Extract the (X, Y) coordinate from the center of the cell holding the provided text.  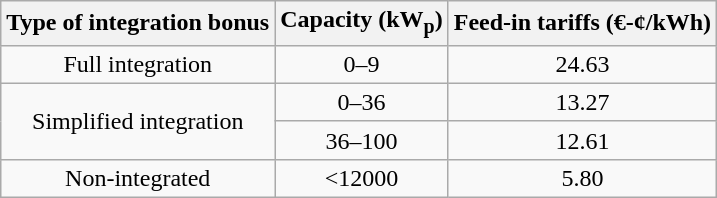
24.63 (582, 64)
<12000 (362, 178)
0–9 (362, 64)
Simplified integration (138, 121)
Type of integration bonus (138, 23)
5.80 (582, 178)
Capacity (kWp) (362, 23)
Full integration (138, 64)
Non-integrated (138, 178)
13.27 (582, 102)
0–36 (362, 102)
12.61 (582, 140)
36–100 (362, 140)
Feed-in tariffs (€-¢/kWh) (582, 23)
